Search for the cell housing the specified text and yield its (X, Y) center coordinate. 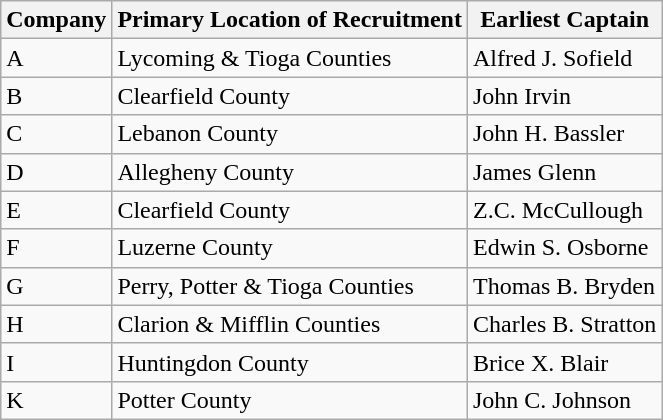
Allegheny County (290, 172)
D (56, 172)
Thomas B. Bryden (564, 286)
Potter County (290, 400)
Lycoming & Tioga Counties (290, 58)
A (56, 58)
Perry, Potter & Tioga Counties (290, 286)
F (56, 248)
Edwin S. Osborne (564, 248)
Huntingdon County (290, 362)
Company (56, 20)
Z.C. McCullough (564, 210)
Clarion & Mifflin Counties (290, 324)
Earliest Captain (564, 20)
E (56, 210)
Primary Location of Recruitment (290, 20)
John C. Johnson (564, 400)
John H. Bassler (564, 134)
John Irvin (564, 96)
Brice X. Blair (564, 362)
G (56, 286)
I (56, 362)
Luzerne County (290, 248)
C (56, 134)
K (56, 400)
B (56, 96)
H (56, 324)
Charles B. Stratton (564, 324)
James Glenn (564, 172)
Alfred J. Sofield (564, 58)
Lebanon County (290, 134)
